Identify which cell holds the provided text, then report its (x, y) central coordinate. 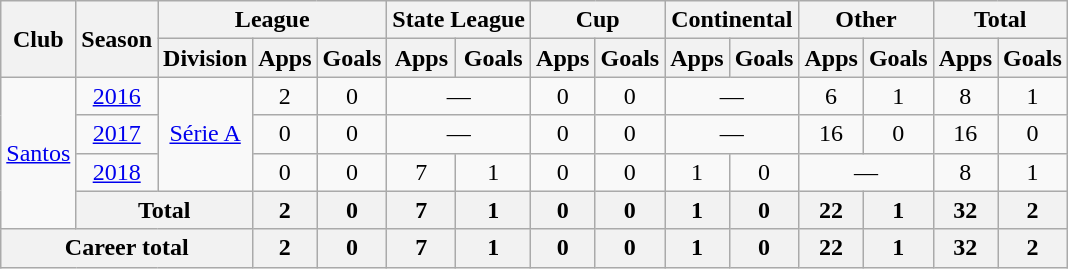
Club (38, 39)
Other (866, 20)
Série A (206, 134)
State League (459, 20)
Division (206, 58)
Season (117, 39)
League (272, 20)
2016 (117, 96)
2018 (117, 172)
Continental (732, 20)
2017 (117, 134)
Cup (598, 20)
Career total (127, 248)
Santos (38, 153)
6 (831, 96)
